Pinpoint the cell where the given text exists, returning its (x, y) midpoint coordinate. 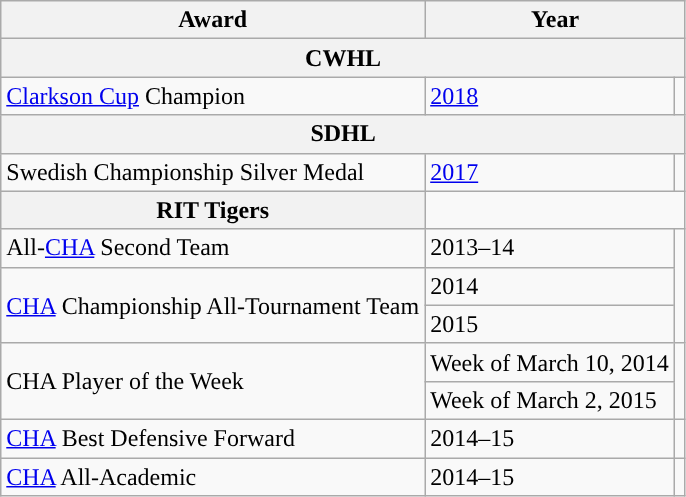
Week of March 10, 2014 (550, 362)
All-CHA Second Team (213, 248)
2015 (550, 324)
CHA Player of the Week (213, 381)
CHA All-Academic (213, 477)
2018 (550, 96)
Swedish Championship Silver Medal (213, 172)
CHA Best Defensive Forward (213, 438)
Year (556, 20)
CWHL (344, 58)
RIT Tigers (213, 210)
Clarkson Cup Champion (213, 96)
Award (213, 20)
2014 (550, 286)
Week of March 2, 2015 (550, 400)
2013–14 (550, 248)
2017 (550, 172)
SDHL (344, 134)
CHA Championship All-Tournament Team (213, 305)
